Identify which cell holds the provided text, then report its (x, y) central coordinate. 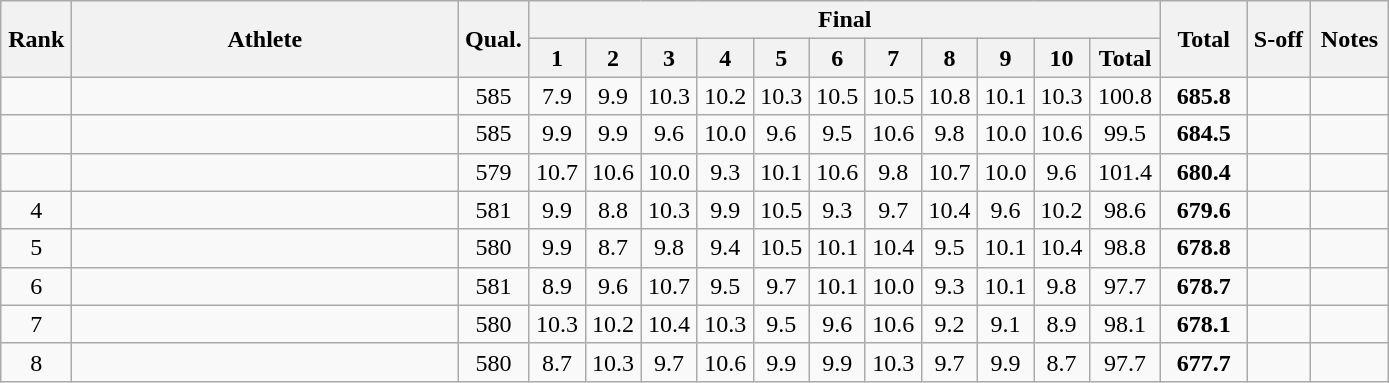
98.6 (1126, 210)
Notes (1350, 39)
679.6 (1204, 210)
9 (1005, 58)
Athlete (265, 39)
10 (1062, 58)
685.8 (1204, 96)
1 (557, 58)
98.1 (1126, 324)
677.7 (1204, 362)
98.8 (1126, 248)
678.8 (1204, 248)
684.5 (1204, 134)
10.8 (949, 96)
678.7 (1204, 286)
Qual. (494, 39)
9.4 (725, 248)
Final (845, 20)
101.4 (1126, 172)
7.9 (557, 96)
3 (669, 58)
579 (494, 172)
9.1 (1005, 324)
S-off (1279, 39)
100.8 (1126, 96)
680.4 (1204, 172)
678.1 (1204, 324)
99.5 (1126, 134)
2 (613, 58)
9.2 (949, 324)
Rank (36, 39)
8.8 (613, 210)
